Return the [x, y] coordinate for the center point of the cell that contains the specified text.  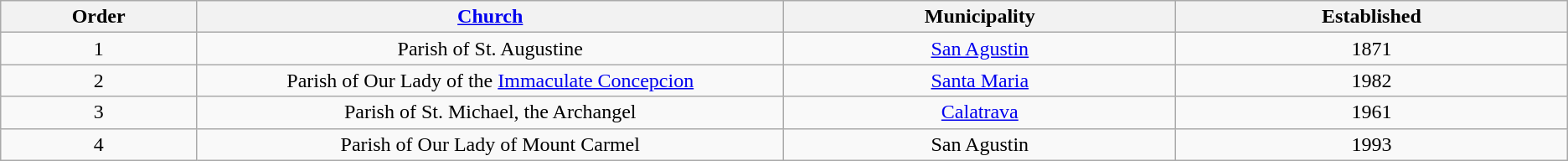
Parish of Our Lady of Mount Carmel [491, 144]
Santa Maria [980, 80]
Church [491, 17]
Calatrava [980, 112]
Parish of St. Augustine [491, 49]
4 [99, 144]
Order [99, 17]
Parish of St. Michael, the Archangel [491, 112]
1982 [1372, 80]
1871 [1372, 49]
2 [99, 80]
3 [99, 112]
Municipality [980, 17]
Established [1372, 17]
1961 [1372, 112]
1 [99, 49]
Parish of Our Lady of the Immaculate Concepcion [491, 80]
1993 [1372, 144]
